Extract the [X, Y] coordinate from the center of the cell holding the provided text.  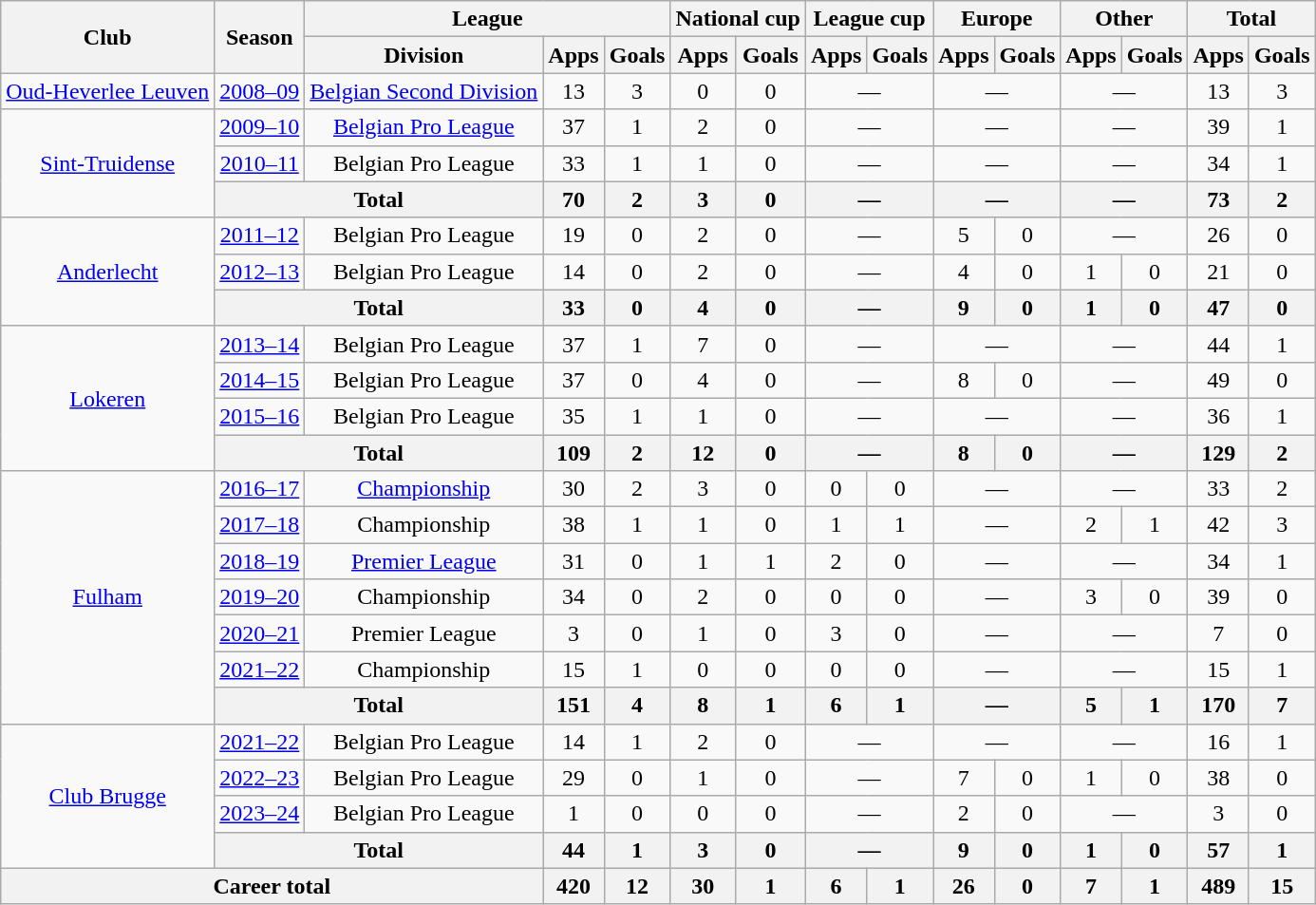
2011–12 [260, 236]
47 [1218, 308]
16 [1218, 742]
2008–09 [260, 91]
2017–18 [260, 525]
420 [573, 886]
31 [573, 561]
151 [573, 706]
57 [1218, 850]
489 [1218, 886]
49 [1218, 380]
70 [573, 199]
21 [1218, 272]
2020–21 [260, 633]
129 [1218, 453]
36 [1218, 416]
National cup [738, 19]
Club Brugge [108, 796]
35 [573, 416]
2013–14 [260, 344]
2014–15 [260, 380]
2012–13 [260, 272]
Lokeren [108, 398]
2016–17 [260, 489]
Career total [272, 886]
League cup [869, 19]
Other [1124, 19]
73 [1218, 199]
2015–16 [260, 416]
Division [423, 55]
Belgian Second Division [423, 91]
170 [1218, 706]
2009–10 [260, 127]
Europe [997, 19]
29 [573, 778]
2022–23 [260, 778]
19 [573, 236]
2023–24 [260, 814]
42 [1218, 525]
2019–20 [260, 597]
Fulham [108, 597]
Season [260, 37]
Sint-Truidense [108, 163]
Anderlecht [108, 272]
League [488, 19]
2010–11 [260, 163]
Club [108, 37]
Oud-Heverlee Leuven [108, 91]
109 [573, 453]
2018–19 [260, 561]
